Extract the (x, y) coordinate from the center of the cell holding the provided text.  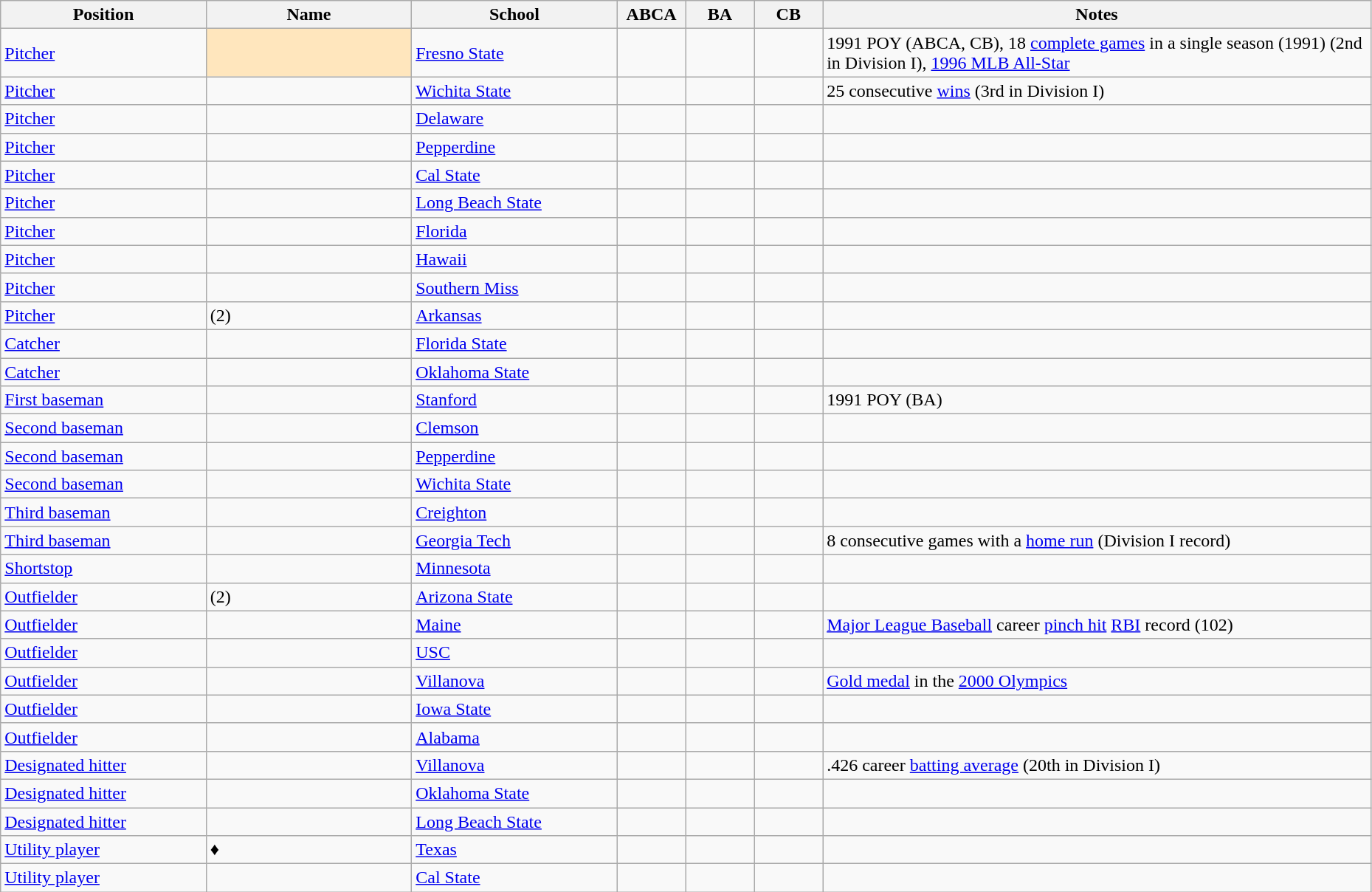
Clemson (514, 428)
ABCA (651, 15)
USC (514, 653)
Arkansas (514, 315)
1991 POY (BA) (1097, 400)
Stanford (514, 400)
Maine (514, 625)
Fresno State (514, 53)
Position (103, 15)
Arizona State (514, 597)
Alabama (514, 737)
Iowa State (514, 709)
Delaware (514, 119)
Georgia Tech (514, 541)
School (514, 15)
Southern Miss (514, 287)
♦ (308, 850)
CB (788, 15)
Major League Baseball career pinch hit RBI record (102) (1097, 625)
Florida (514, 231)
25 consecutive wins (3rd in Division I) (1097, 91)
1991 POY (ABCA, CB), 18 complete games in a single season (1991) (2nd in Division I), 1996 MLB All-Star (1097, 53)
Creighton (514, 512)
Notes (1097, 15)
Shortstop (103, 569)
.426 career batting average (20th in Division I) (1097, 765)
Hawaii (514, 259)
First baseman (103, 400)
BA (720, 15)
8 consecutive games with a home run (Division I record) (1097, 541)
Texas (514, 850)
Florida State (514, 343)
Minnesota (514, 569)
Name (308, 15)
Gold medal in the 2000 Olympics (1097, 681)
